Scan for the cell matching the given text and deliver its [x, y] coordinate at center. 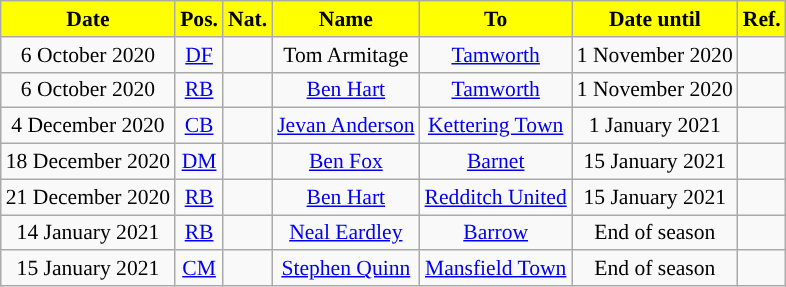
Mansfield Town [496, 269]
Pos. [199, 19]
Ref. [762, 19]
Nat. [248, 19]
Ben Fox [346, 162]
Neal Eardley [346, 233]
DF [199, 55]
Date [88, 19]
CM [199, 269]
21 December 2020 [88, 197]
Barrow [496, 233]
4 December 2020 [88, 126]
CB [199, 126]
DM [199, 162]
Stephen Quinn [346, 269]
1 January 2021 [655, 126]
Tom Armitage [346, 55]
Jevan Anderson [346, 126]
To [496, 19]
14 January 2021 [88, 233]
Date until [655, 19]
Name [346, 19]
Redditch United [496, 197]
Barnet [496, 162]
Kettering Town [496, 126]
18 December 2020 [88, 162]
